Provide the (x, y) coordinate of the cell's center where the given text is located.  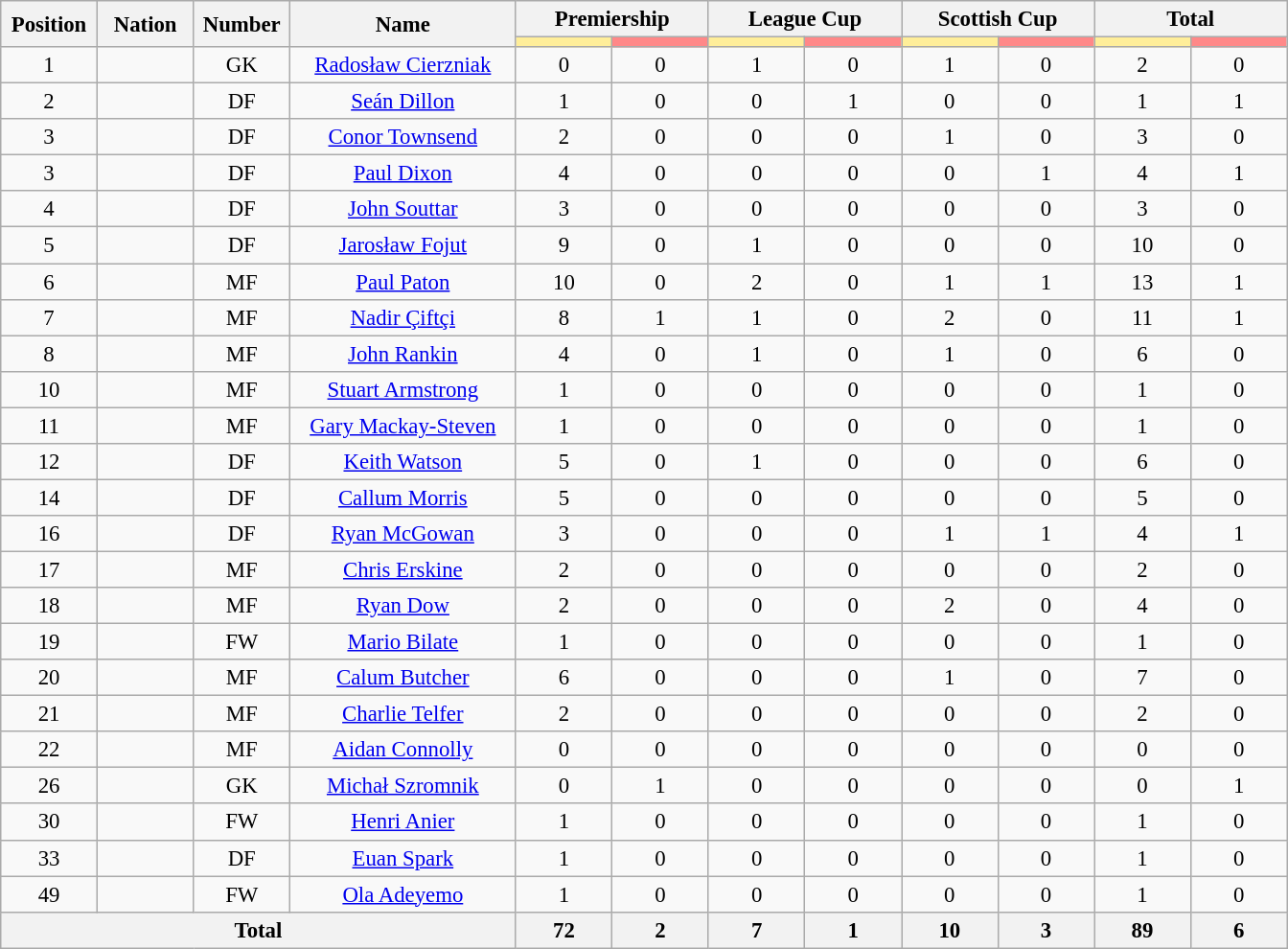
Keith Watson (403, 462)
Ryan Dow (403, 606)
Paul Dixon (403, 174)
Nation (146, 24)
Ola Adeyemo (403, 894)
Name (403, 24)
89 (1142, 930)
Premiership (611, 19)
Charlie Telfer (403, 714)
Chris Erskine (403, 569)
Calum Butcher (403, 678)
Euan Spark (403, 858)
Aidan Connolly (403, 750)
John Rankin (403, 354)
22 (50, 750)
16 (50, 534)
Mario Bilate (403, 642)
17 (50, 569)
Ryan McGowan (403, 534)
Callum Morris (403, 498)
Radosław Cierzniak (403, 65)
14 (50, 498)
Scottish Cup (997, 19)
Michał Szromnik (403, 786)
Henri Anier (403, 822)
12 (50, 462)
Jarosław Fojut (403, 245)
Paul Paton (403, 282)
21 (50, 714)
Position (50, 24)
League Cup (805, 19)
26 (50, 786)
20 (50, 678)
Gary Mackay-Steven (403, 426)
30 (50, 822)
John Souttar (403, 210)
Conor Townsend (403, 137)
Number (241, 24)
13 (1142, 282)
19 (50, 642)
18 (50, 606)
49 (50, 894)
Nadir Çiftçi (403, 317)
9 (563, 245)
Stuart Armstrong (403, 389)
72 (563, 930)
Seán Dillon (403, 102)
33 (50, 858)
